Return the (x, y) coordinate for the center point of the cell that contains the specified text.  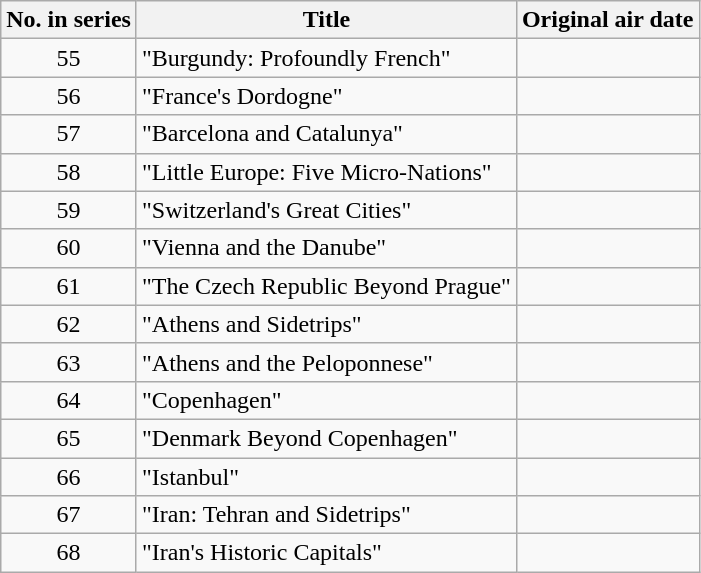
67 (69, 515)
Original air date (608, 20)
"Iran's Historic Capitals" (326, 553)
"Copenhagen" (326, 400)
"Burgundy: Profoundly French" (326, 58)
61 (69, 286)
64 (69, 400)
"Switzerland's Great Cities" (326, 210)
"Little Europe: Five Micro-Nations" (326, 172)
56 (69, 96)
55 (69, 58)
62 (69, 324)
59 (69, 210)
"Barcelona and Catalunya" (326, 134)
"Istanbul" (326, 477)
65 (69, 438)
No. in series (69, 20)
58 (69, 172)
"Athens and Sidetrips" (326, 324)
57 (69, 134)
66 (69, 477)
68 (69, 553)
60 (69, 248)
"Athens and the Peloponnese" (326, 362)
"France's Dordogne" (326, 96)
63 (69, 362)
"The Czech Republic Beyond Prague" (326, 286)
"Vienna and the Danube" (326, 248)
"Denmark Beyond Copenhagen" (326, 438)
"Iran: Tehran and Sidetrips" (326, 515)
Title (326, 20)
